From the cell containing the given text, extract its center point as [X, Y] coordinate. 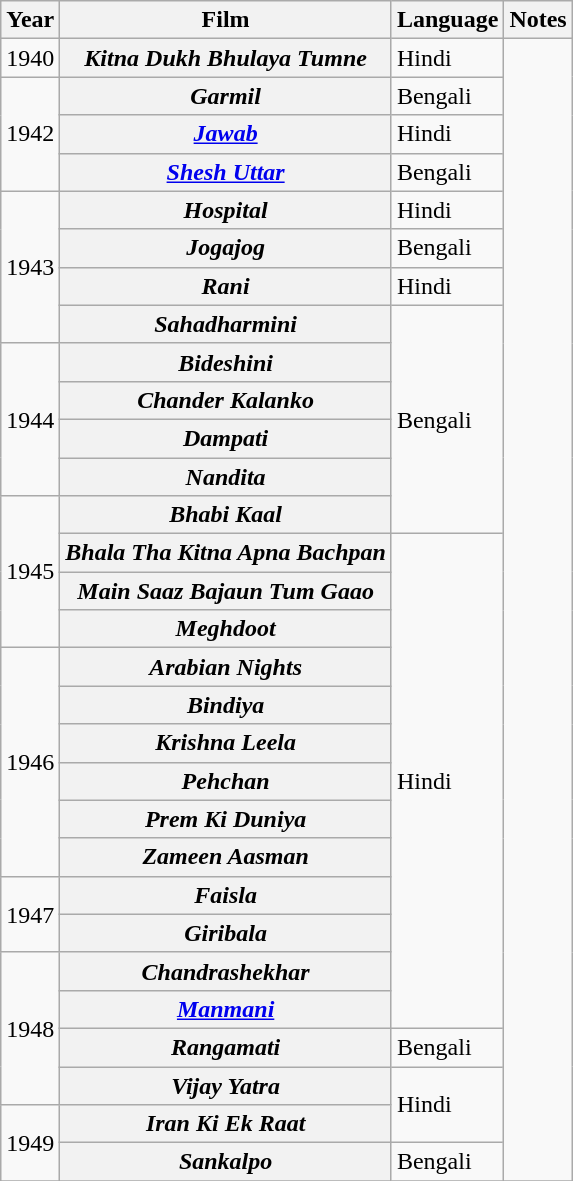
Manmani [226, 1009]
Nandita [226, 477]
1949 [30, 1143]
Giribala [226, 933]
Rangamati [226, 1047]
Main Saaz Bajaun Tum Gaao [226, 591]
1948 [30, 1028]
1942 [30, 134]
Bideshini [226, 362]
Chandrashekhar [226, 971]
Dampati [226, 438]
Jawab [226, 134]
Language [447, 20]
Bindiya [226, 705]
Bhala Tha Kitna Apna Bachpan [226, 553]
Bhabi Kaal [226, 515]
1943 [30, 267]
Iran Ki Ek Raat [226, 1124]
Pehchan [226, 781]
1940 [30, 58]
Prem Ki Duniya [226, 819]
Sahadharmini [226, 324]
Vijay Yatra [226, 1085]
Meghdoot [226, 629]
Chander Kalanko [226, 400]
Year [30, 20]
Faisla [226, 895]
Arabian Nights [226, 667]
Hospital [226, 210]
Jogajog [226, 248]
1946 [30, 762]
Rani [226, 286]
Sankalpo [226, 1162]
Notes [538, 20]
Kitna Dukh Bhulaya Tumne [226, 58]
Garmil [226, 96]
Krishna Leela [226, 743]
Film [226, 20]
1944 [30, 419]
1947 [30, 914]
Zameen Aasman [226, 857]
Shesh Uttar [226, 172]
1945 [30, 572]
